Pinpoint the cell where the given text exists, returning its (X, Y) midpoint coordinate. 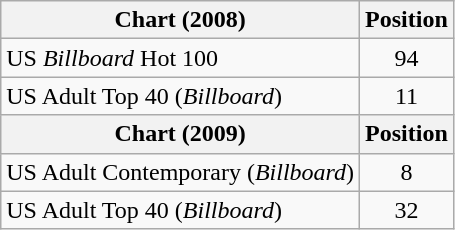
US Billboard Hot 100 (180, 58)
Chart (2008) (180, 20)
US Adult Contemporary (Billboard) (180, 172)
32 (407, 210)
8 (407, 172)
94 (407, 58)
11 (407, 96)
Chart (2009) (180, 134)
